Search for the cell housing the specified text and yield its (X, Y) center coordinate. 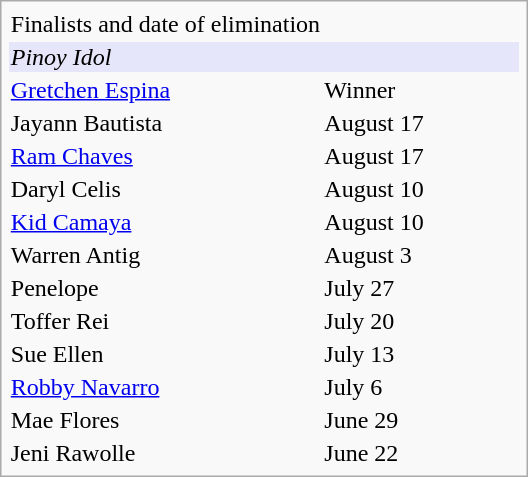
June 22 (421, 453)
Daryl Celis (164, 189)
Robby Navarro (164, 387)
July 27 (421, 288)
Pinoy Idol (264, 57)
Jayann Bautista (164, 123)
July 13 (421, 354)
Warren Antig (164, 255)
Finalists and date of elimination (264, 24)
June 29 (421, 420)
Kid Camaya (164, 222)
July 20 (421, 321)
Winner (421, 90)
Gretchen Espina (164, 90)
Ram Chaves (164, 156)
Jeni Rawolle (164, 453)
August 3 (421, 255)
Sue Ellen (164, 354)
Penelope (164, 288)
Mae Flores (164, 420)
Toffer Rei (164, 321)
July 6 (421, 387)
